Provide the (X, Y) coordinate of the cell's center where the given text is located.  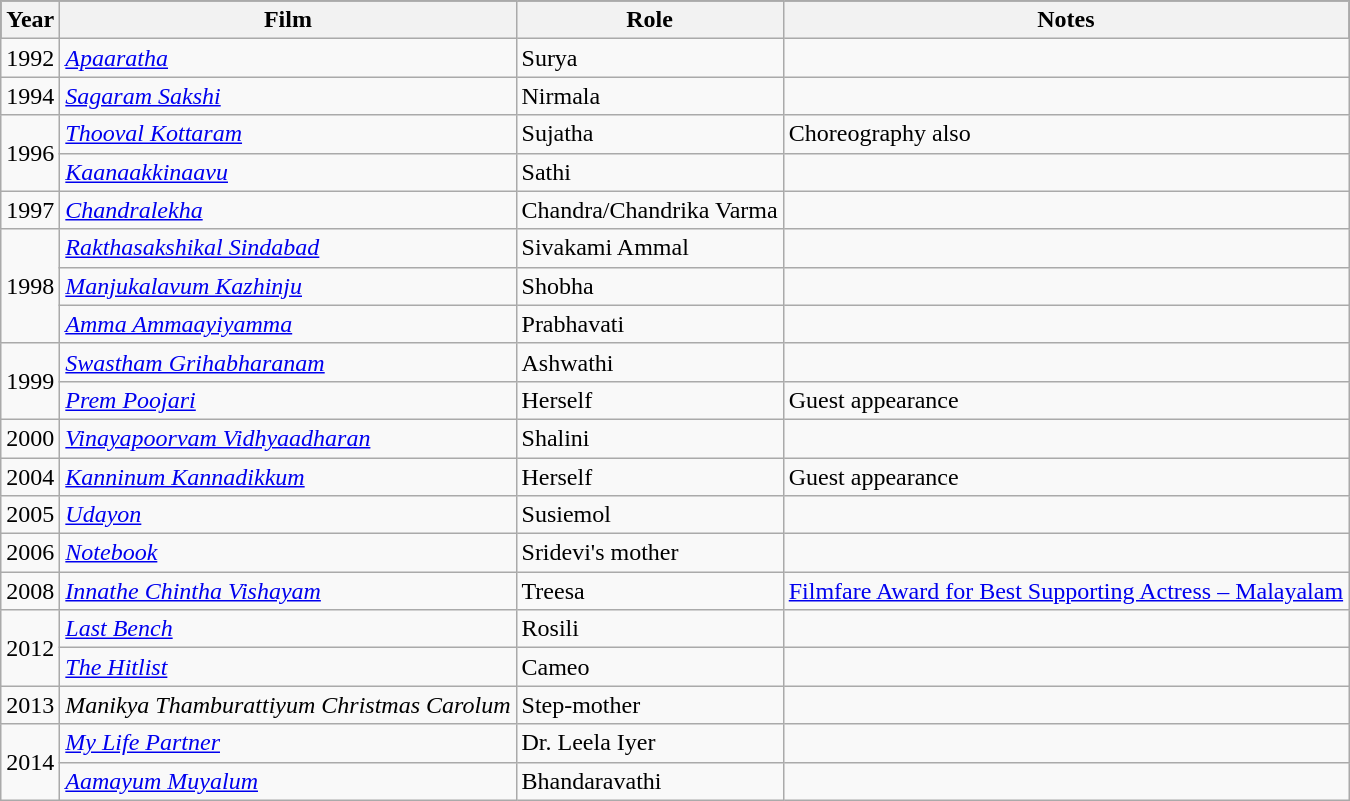
Aamayum Muyalum (288, 781)
Apaaratha (288, 58)
Surya (650, 58)
2000 (30, 438)
Sagaram Sakshi (288, 96)
Swastham Grihabharanam (288, 362)
Notebook (288, 553)
2014 (30, 762)
Udayon (288, 515)
Chandra/Chandrika Varma (650, 210)
The Hitlist (288, 667)
Rosili (650, 629)
Shalini (650, 438)
Nirmala (650, 96)
Choreography also (1066, 134)
Film (288, 20)
Filmfare Award for Best Supporting Actress – Malayalam (1066, 591)
Ashwathi (650, 362)
Sridevi's mother (650, 553)
2008 (30, 591)
Manjukalavum Kazhinju (288, 286)
Manikya Thamburattiyum Christmas Carolum (288, 705)
Dr. Leela Iyer (650, 743)
Prem Poojari (288, 400)
Cameo (650, 667)
1999 (30, 381)
Sivakami Ammal (650, 248)
1997 (30, 210)
2005 (30, 515)
Susiemol (650, 515)
Sujatha (650, 134)
Bhandaravathi (650, 781)
Notes (1066, 20)
1992 (30, 58)
2006 (30, 553)
2013 (30, 705)
Role (650, 20)
Rakthasakshikal Sindabad (288, 248)
Chandralekha (288, 210)
Innathe Chintha Vishayam (288, 591)
1996 (30, 153)
Prabhavati (650, 324)
Step-mother (650, 705)
Year (30, 20)
Last Bench (288, 629)
Treesa (650, 591)
Amma Ammaayiyamma (288, 324)
Shobha (650, 286)
Vinayapoorvam Vidhyaadharan (288, 438)
2012 (30, 648)
My Life Partner (288, 743)
1998 (30, 286)
Kaanaakkinaavu (288, 172)
Thooval Kottaram (288, 134)
Kanninum Kannadikkum (288, 477)
2004 (30, 477)
1994 (30, 96)
Sathi (650, 172)
